Search for the cell housing the specified text and yield its (x, y) center coordinate. 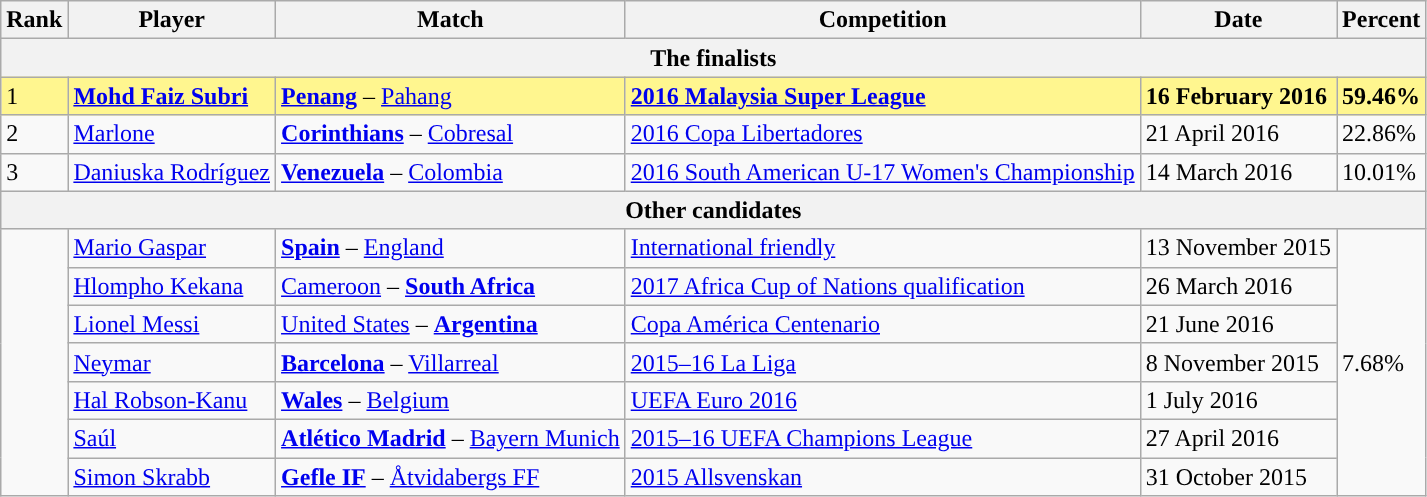
Percent (1382, 20)
Gefle IF – Åtvidabergs FF (451, 477)
26 March 2016 (1238, 286)
14 March 2016 (1238, 172)
Spain – England (451, 248)
2017 Africa Cup of Nations qualification (882, 286)
22.86% (1382, 134)
7.68% (1382, 362)
Lionel Messi (172, 324)
2015–16 UEFA Champions League (882, 438)
Player (172, 20)
Marlone (172, 134)
International friendly (882, 248)
2016 Malaysia Super League (882, 96)
Copa América Centenario (882, 324)
Atlético Madrid – Bayern Munich (451, 438)
16 February 2016 (1238, 96)
13 November 2015 (1238, 248)
21 April 2016 (1238, 134)
Corinthians – Cobresal (451, 134)
Barcelona – Villarreal (451, 362)
Penang – Pahang (451, 96)
Mario Gaspar (172, 248)
21 June 2016 (1238, 324)
1 (34, 96)
Competition (882, 20)
Cameroon – South Africa (451, 286)
Mohd Faiz Subri (172, 96)
Hlompho Kekana (172, 286)
2015–16 La Liga (882, 362)
2016 Copa Libertadores (882, 134)
United States – Argentina (451, 324)
3 (34, 172)
1 July 2016 (1238, 400)
Saúl (172, 438)
Match (451, 20)
UEFA Euro 2016 (882, 400)
Daniuska Rodríguez (172, 172)
8 November 2015 (1238, 362)
27 April 2016 (1238, 438)
Venezuela – Colombia (451, 172)
Simon Skrabb (172, 477)
Neymar (172, 362)
Other candidates (714, 210)
2015 Allsvenskan (882, 477)
The finalists (714, 58)
Rank (34, 20)
Date (1238, 20)
2 (34, 134)
2016 South American U-17 Women's Championship (882, 172)
Hal Robson-Kanu (172, 400)
31 October 2015 (1238, 477)
10.01% (1382, 172)
Wales – Belgium (451, 400)
59.46% (1382, 96)
